Scan for the cell matching the given text and deliver its [x, y] coordinate at center. 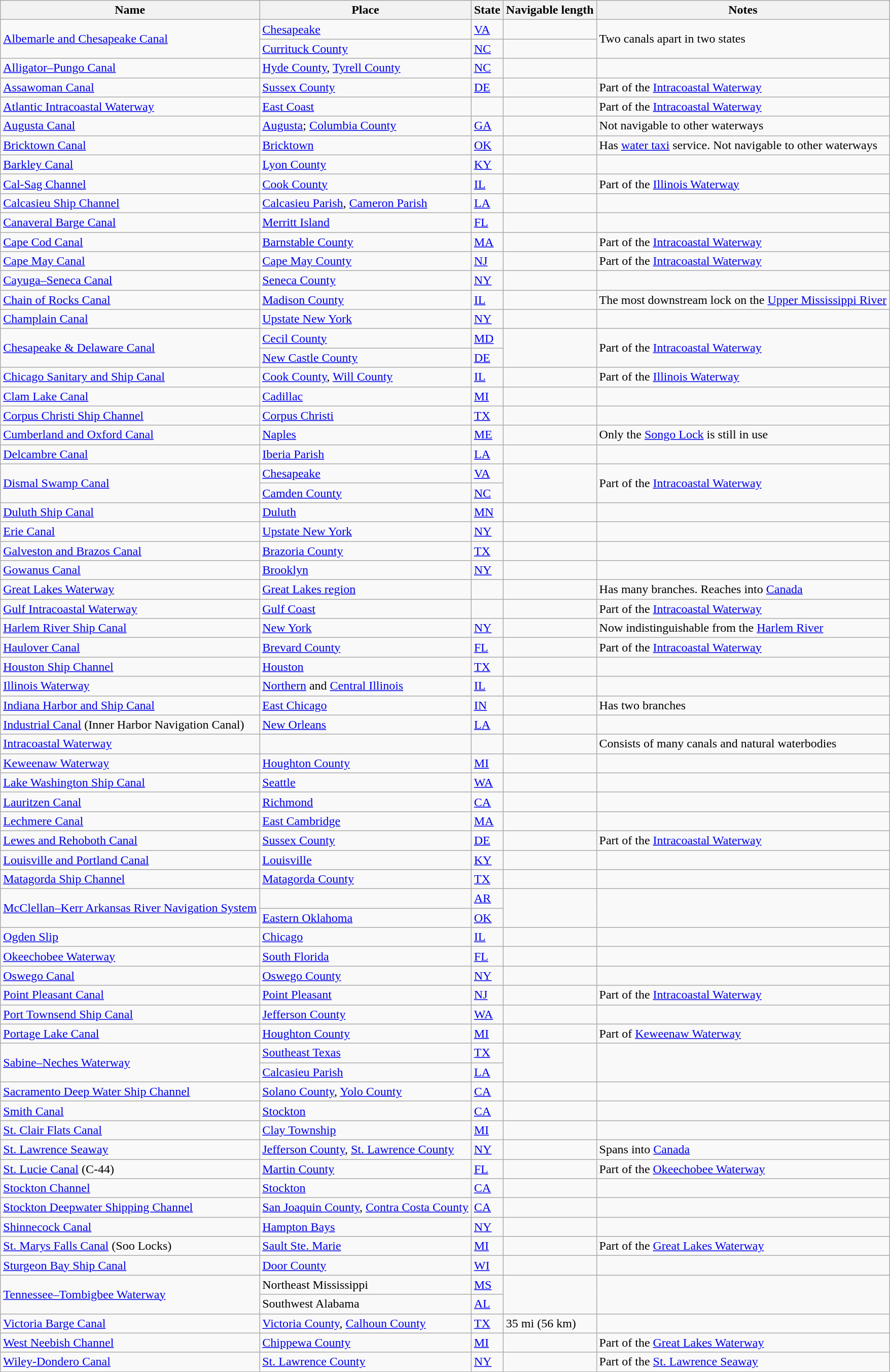
Lyon County [366, 164]
Louisville and Portland Canal [130, 860]
Houston [366, 667]
Great Lakes region [366, 590]
Camden County [366, 493]
Keweenaw Waterway [130, 763]
MS [487, 1285]
Harlem River Ship Canal [130, 628]
Seneca County [366, 281]
New Orleans [366, 725]
WI [487, 1265]
Southwest Alabama [366, 1304]
Iberia Parish [366, 454]
Cumberland and Oxford Canal [130, 435]
Haulover Canal [130, 647]
Southeast Texas [366, 1053]
Brazoria County [366, 551]
Notes [743, 10]
Navigable length [550, 10]
East Cambridge [366, 821]
Name [130, 10]
Lauritzen Canal [130, 802]
35 mi (56 km) [550, 1323]
Alligator–Pungo Canal [130, 68]
IN [487, 705]
Chain of Rocks Canal [130, 300]
Clam Lake Canal [130, 396]
ME [487, 435]
Stockton Channel [130, 1188]
Northeast Mississippi [366, 1285]
Canaveral Barge Canal [130, 222]
Has many branches. Reaches into Canada [743, 590]
Point Pleasant [366, 995]
Cook County [366, 184]
Champlain Canal [130, 319]
San Joaquin County, Contra Costa County [366, 1208]
Sault Ste. Marie [366, 1246]
Cecil County [366, 338]
Naples [366, 435]
Only the Songo Lock is still in use [743, 435]
St. Lucie Canal (C-44) [130, 1169]
South Florida [366, 956]
Duluth [366, 512]
Lake Washington Ship Canal [130, 782]
McClellan–Kerr Arkansas River Navigation System [130, 908]
Port Townsend Ship Canal [130, 1014]
Has two branches [743, 705]
Jefferson County [366, 1014]
Bricktown Canal [130, 145]
AL [487, 1304]
Galveston and Brazos Canal [130, 551]
State [487, 10]
Chesapeake & Delaware Canal [130, 348]
Ogden Slip [130, 937]
Madison County [366, 300]
St. Marys Falls Canal (Soo Locks) [130, 1246]
Hyde County, Tyrell County [366, 68]
GA [487, 126]
Industrial Canal (Inner Harbor Navigation Canal) [130, 725]
Great Lakes Waterway [130, 590]
Cayuga–Seneca Canal [130, 281]
AR [487, 899]
Seattle [366, 782]
East Chicago [366, 705]
Matagorda County [366, 879]
Tennessee–Tombigbee Waterway [130, 1294]
Hampton Bays [366, 1227]
Cape Cod Canal [130, 242]
Oswego Canal [130, 976]
Has water taxi service. Not navigable to other waterways [743, 145]
Cadillac [366, 396]
Calcasieu Parish, Cameron Parish [366, 203]
Gulf Coast [366, 609]
Gowanus Canal [130, 570]
West Neebish Channel [130, 1343]
MD [487, 338]
Calcasieu Parish [366, 1072]
Barkley Canal [130, 164]
Barnstable County [366, 242]
Sturgeon Bay Ship Canal [130, 1265]
Brevard County [366, 647]
Portage Lake Canal [130, 1034]
Louisville [366, 860]
Calcasieu Ship Channel [130, 203]
Wiley-Dondero Canal [130, 1362]
Gulf Intracoastal Waterway [130, 609]
Part of Keweenaw Waterway [743, 1034]
Shinnecock Canal [130, 1227]
Augusta Canal [130, 126]
Part of the St. Lawrence Seaway [743, 1362]
Corpus Christi Ship Channel [130, 416]
Cape May County [366, 261]
Sabine–Neches Waterway [130, 1062]
St. Lawrence County [366, 1362]
Place [366, 10]
Chicago Sanitary and Ship Canal [130, 377]
Matagorda Ship Channel [130, 879]
Lechmere Canal [130, 821]
St. Clair Flats Canal [130, 1130]
Merritt Island [366, 222]
Bricktown [366, 145]
Lewes and Rehoboth Canal [130, 840]
Now indistinguishable from the Harlem River [743, 628]
Jefferson County, St. Lawrence County [366, 1149]
Currituck County [366, 49]
New York [366, 628]
Solano County, Yolo County [366, 1091]
Northern and Central Illinois [366, 686]
Chippewa County [366, 1343]
Smith Canal [130, 1111]
MN [487, 512]
Consists of many canals and natural waterbodies [743, 744]
Brooklyn [366, 570]
St. Lawrence Seaway [130, 1149]
Okeechobee Waterway [130, 956]
Houston Ship Channel [130, 667]
Delcambre Canal [130, 454]
Door County [366, 1265]
Two canals apart in two states [743, 39]
Not navigable to other waterways [743, 126]
Richmond [366, 802]
Cal-Sag Channel [130, 184]
Corpus Christi [366, 416]
East Coast [366, 107]
Dismal Swamp Canal [130, 483]
Augusta; Columbia County [366, 126]
Duluth Ship Canal [130, 512]
Eastern Oklahoma [366, 918]
Oswego County [366, 976]
Part of the Okeechobee Waterway [743, 1169]
Sacramento Deep Water Ship Channel [130, 1091]
Clay Township [366, 1130]
Illinois Waterway [130, 686]
Atlantic Intracoastal Waterway [130, 107]
The most downstream lock on the Upper Mississippi River [743, 300]
Albemarle and Chesapeake Canal [130, 39]
Erie Canal [130, 531]
Stockton Deepwater Shipping Channel [130, 1208]
Cape May Canal [130, 261]
Point Pleasant Canal [130, 995]
Victoria County, Calhoun County [366, 1323]
Assawoman Canal [130, 87]
Spans into Canada [743, 1149]
Martin County [366, 1169]
Cook County, Will County [366, 377]
Victoria Barge Canal [130, 1323]
Indiana Harbor and Ship Canal [130, 705]
Intracoastal Waterway [130, 744]
New Castle County [366, 358]
Chicago [366, 937]
